Pinpoint the cell where the given text exists, returning its [X, Y] midpoint coordinate. 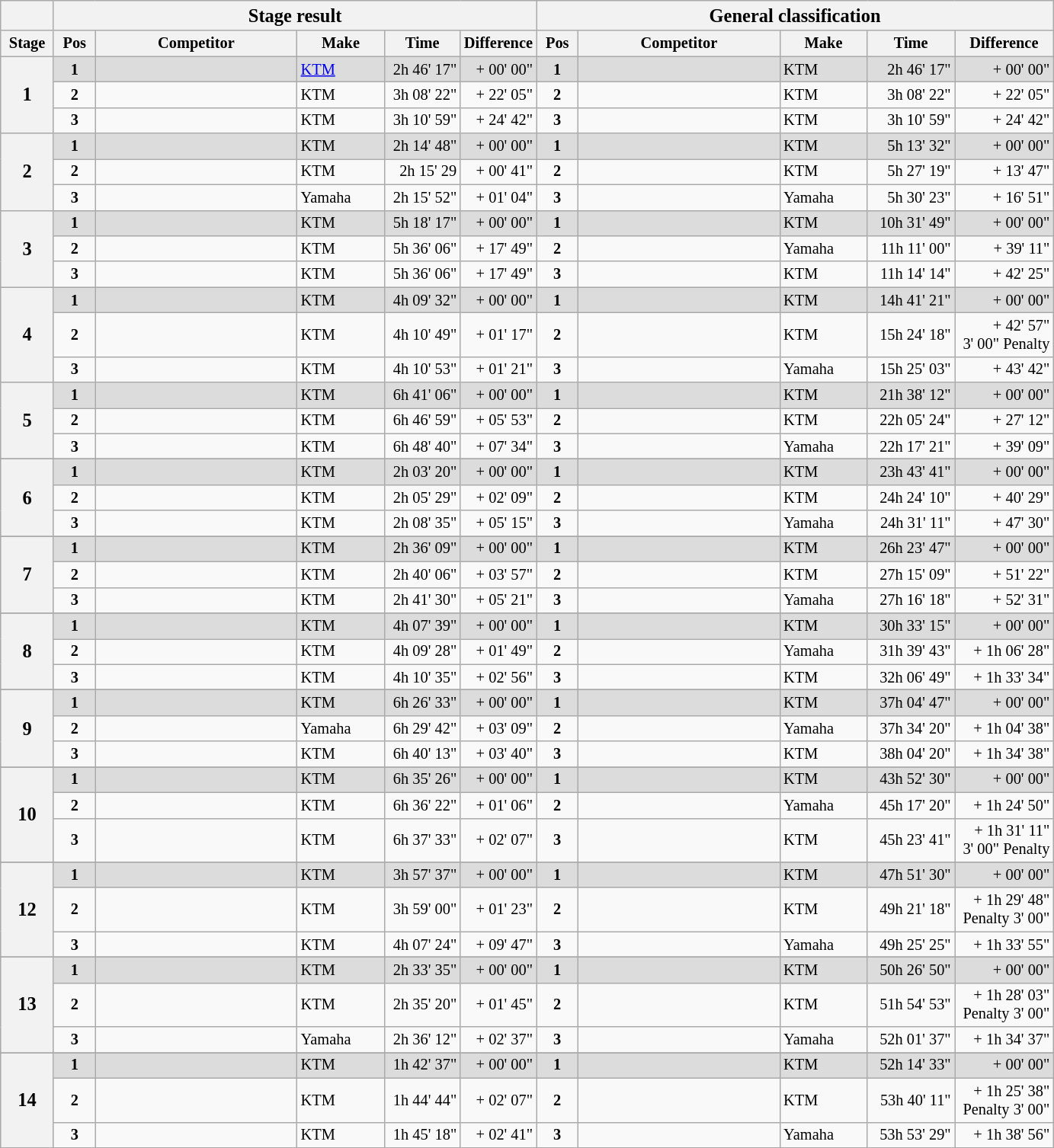
+ 1h 25' 38"Penalty 3' 00" [1004, 1100]
14h 41' 21" [911, 300]
7 [27, 574]
8 [27, 651]
24h 31' 11" [911, 523]
+ 05' 53" [498, 421]
+ 52' 31" [1004, 600]
26h 23' 47" [911, 548]
+ 1h 06' 28" [1004, 651]
+ 1h 31' 11"3' 00" Penalty [1004, 840]
General classification [795, 15]
9 [27, 728]
+ 42' 25" [1004, 274]
50h 26' 50" [911, 970]
6h 41' 06" [422, 395]
+ 01' 23" [498, 910]
+ 1h 33' 34" [1004, 677]
+ 01' 17" [498, 334]
+ 16' 51" [1004, 197]
+ 43' 42" [1004, 369]
37h 04' 47" [911, 702]
+ 02' 37" [498, 1040]
2h 33' 35" [422, 970]
3h 57' 37" [422, 875]
49h 25' 25" [911, 945]
45h 17' 20" [911, 805]
+ 03' 40" [498, 754]
5h 13' 32" [911, 146]
23h 43' 41" [911, 472]
4h 09' 28" [422, 651]
4h 07' 24" [422, 945]
2h 15' 29 [422, 171]
3h 59' 00" [422, 910]
2h 41' 30" [422, 600]
15h 24' 18" [911, 334]
27h 15' 09" [911, 574]
24h 24' 10" [911, 497]
Stage [27, 43]
6h 26' 33" [422, 702]
11h 11' 00" [911, 248]
+ 1h 38' 56" [1004, 1135]
5h 27' 19" [911, 171]
6h 29' 42" [422, 728]
1h 44' 44" [422, 1100]
+ 01' 21" [498, 369]
2h 40' 06" [422, 574]
+ 01' 06" [498, 805]
22h 05' 24" [911, 421]
6h 36' 22" [422, 805]
+ 09' 47" [498, 945]
4h 09' 32" [422, 300]
+ 01' 45" [498, 1005]
2h 05' 29" [422, 497]
2h 15' 52" [422, 197]
4h 10' 35" [422, 677]
37h 34' 20" [911, 728]
31h 39' 43" [911, 651]
22h 17' 21" [911, 446]
6h 46' 59" [422, 421]
6h 48' 40" [422, 446]
1h 45' 18" [422, 1135]
30h 33' 15" [911, 625]
+ 1h 34' 38" [1004, 754]
2h 36' 12" [422, 1040]
6h 35' 26" [422, 779]
11h 14' 14" [911, 274]
+ 39' 09" [1004, 446]
5 [27, 421]
53h 40' 11" [911, 1100]
5h 30' 23" [911, 197]
+ 02' 09" [498, 497]
+ 40' 29" [1004, 497]
47h 51' 30" [911, 875]
45h 23' 41" [911, 840]
52h 14' 33" [911, 1065]
32h 06' 49" [911, 677]
+ 05' 15" [498, 523]
5h 18' 17" [422, 223]
21h 38' 12" [911, 395]
+ 01' 49" [498, 651]
14 [27, 1100]
+ 05' 21" [498, 600]
+ 1h 04' 38" [1004, 728]
2h 14' 48" [422, 146]
38h 04' 20" [911, 754]
+ 03' 57" [498, 574]
+ 47' 30" [1004, 523]
12 [27, 910]
4h 10' 49" [422, 334]
Stage result [294, 15]
52h 01' 37" [911, 1040]
+ 01' 04" [498, 197]
51h 54' 53" [911, 1005]
+ 1h 24' 50" [1004, 805]
+ 02' 41" [498, 1135]
2h 35' 20" [422, 1005]
+ 27' 12" [1004, 421]
+ 02' 56" [498, 677]
+ 13' 47" [1004, 171]
6 [27, 497]
6h 40' 13" [422, 754]
+ 00' 41" [498, 171]
10 [27, 814]
2h 03' 20" [422, 472]
43h 52' 30" [911, 779]
+ 1h 34' 37" [1004, 1040]
+ 03' 09" [498, 728]
4 [27, 335]
4h 10' 53" [422, 369]
+ 42' 57"3' 00" Penalty [1004, 334]
1h 42' 37" [422, 1065]
+ 51' 22" [1004, 574]
13 [27, 1004]
+ 39' 11" [1004, 248]
53h 53' 29" [911, 1135]
10h 31' 49" [911, 223]
+ 1h 29' 48"Penalty 3' 00" [1004, 910]
+ 1h 33' 55" [1004, 945]
6h 37' 33" [422, 840]
2h 36' 09" [422, 548]
2h 08' 35" [422, 523]
4h 07' 39" [422, 625]
+ 1h 28' 03"Penalty 3' 00" [1004, 1005]
15h 25' 03" [911, 369]
49h 21' 18" [911, 910]
27h 16' 18" [911, 600]
+ 07' 34" [498, 446]
